Pinpoint the cell where the given text exists, returning its (X, Y) midpoint coordinate. 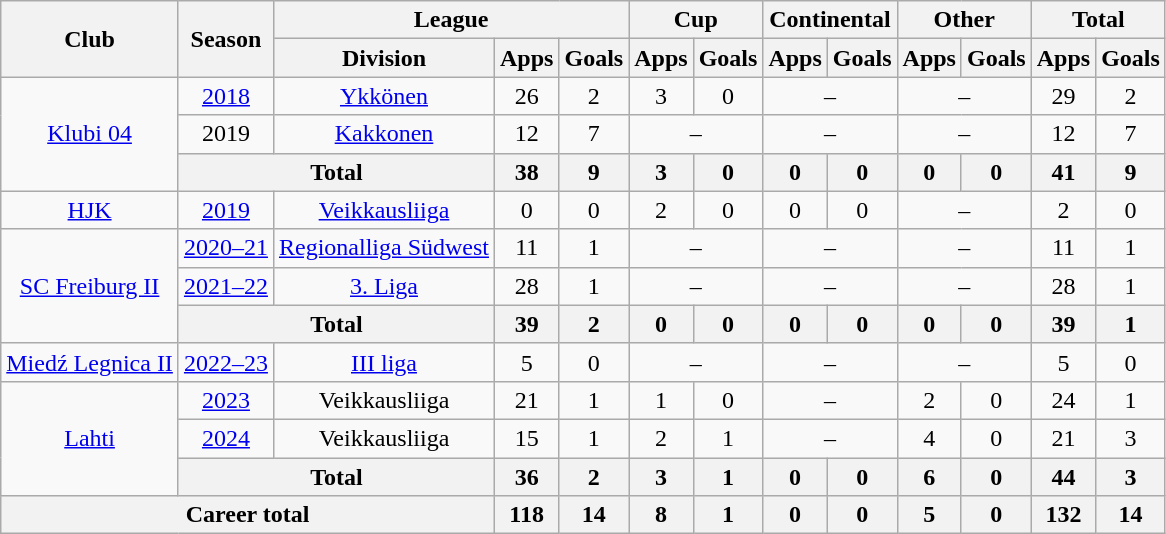
Miedź Legnica II (90, 362)
Season (226, 39)
Other (964, 20)
2023 (226, 400)
Klubi 04 (90, 134)
Division (384, 58)
38 (527, 172)
Ykkönen (384, 96)
36 (527, 477)
HJK (90, 210)
Kakkonen (384, 134)
44 (1063, 477)
Regionalliga Südwest (384, 248)
3. Liga (384, 286)
League (450, 20)
4 (929, 438)
Cup (696, 20)
8 (661, 515)
2018 (226, 96)
Career total (248, 515)
6 (929, 477)
SC Freiburg II (90, 286)
132 (1063, 515)
Continental (830, 20)
III liga (384, 362)
26 (527, 96)
29 (1063, 96)
2022–23 (226, 362)
15 (527, 438)
24 (1063, 400)
Club (90, 39)
2024 (226, 438)
Lahti (90, 438)
2020–21 (226, 248)
2021–22 (226, 286)
41 (1063, 172)
118 (527, 515)
